For the text-containing cell, return its midpoint in (X, Y) coordinate format. 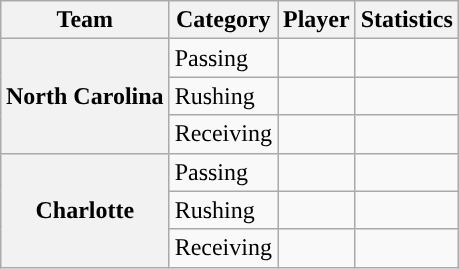
Charlotte (84, 210)
Player (317, 20)
Category (223, 20)
Team (84, 20)
Statistics (406, 20)
North Carolina (84, 96)
